From the cell containing the given text, extract its center point as [x, y] coordinate. 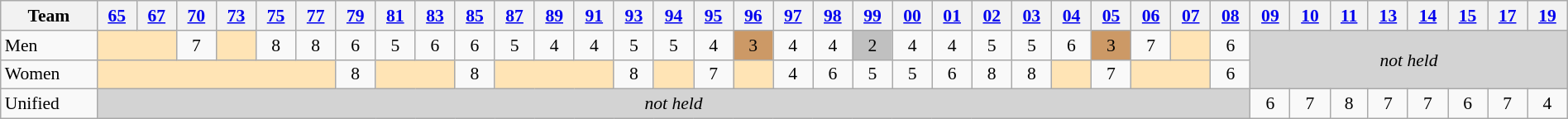
87 [514, 16]
00 [912, 16]
67 [156, 16]
13 [1388, 16]
07 [1191, 16]
65 [117, 16]
05 [1111, 16]
94 [673, 16]
70 [196, 16]
85 [475, 16]
04 [1071, 16]
73 [236, 16]
98 [833, 16]
17 [1508, 16]
91 [594, 16]
01 [952, 16]
06 [1151, 16]
2 [872, 45]
93 [633, 16]
Men [49, 45]
03 [1031, 16]
79 [356, 16]
81 [395, 16]
95 [714, 16]
Unified [49, 104]
14 [1427, 16]
10 [1310, 16]
96 [753, 16]
89 [554, 16]
15 [1468, 16]
Women [49, 74]
08 [1231, 16]
Team [49, 16]
02 [992, 16]
75 [276, 16]
09 [1270, 16]
11 [1349, 16]
19 [1548, 16]
83 [435, 16]
99 [872, 16]
97 [793, 16]
77 [316, 16]
